Search for the cell housing the specified text and yield its [x, y] center coordinate. 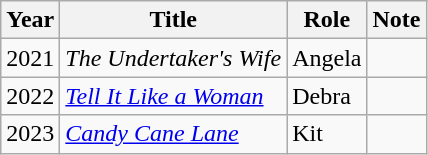
Year [30, 20]
2023 [30, 134]
Kit [327, 134]
Note [396, 20]
Debra [327, 96]
2021 [30, 58]
Angela [327, 58]
Candy Cane Lane [174, 134]
Tell It Like a Woman [174, 96]
2022 [30, 96]
The Undertaker's Wife [174, 58]
Title [174, 20]
Role [327, 20]
